Provide the (X, Y) coordinate of the cell's center where the given text is located.  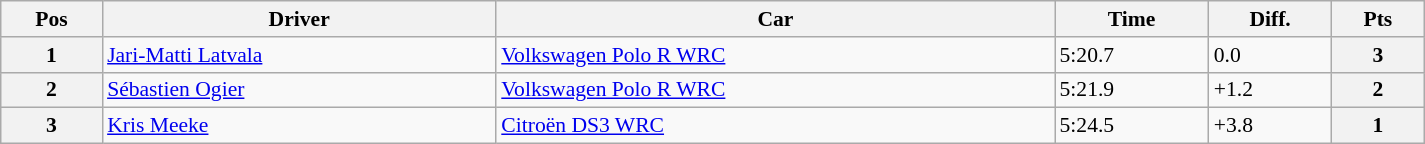
0.0 (1270, 55)
+1.2 (1270, 90)
Citroën DS3 WRC (775, 126)
+3.8 (1270, 126)
Pos (52, 19)
5:21.9 (1131, 90)
Jari-Matti Latvala (299, 55)
5:20.7 (1131, 55)
Driver (299, 19)
Time (1131, 19)
5:24.5 (1131, 126)
Pts (1378, 19)
Sébastien Ogier (299, 90)
Kris Meeke (299, 126)
Car (775, 19)
Diff. (1270, 19)
